From the cell containing the given text, extract its center point as (x, y) coordinate. 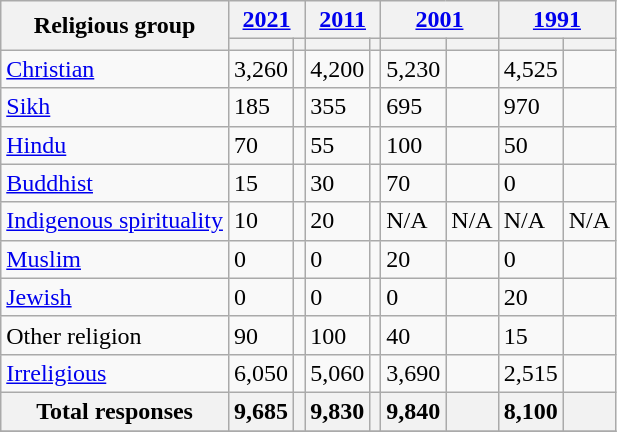
355 (338, 107)
5,230 (414, 69)
Indigenous spirituality (115, 221)
9,685 (260, 411)
2021 (266, 20)
Muslim (115, 259)
Buddhist (115, 183)
30 (338, 183)
55 (338, 145)
2,515 (530, 373)
6,050 (260, 373)
Christian (115, 69)
Total responses (115, 411)
5,060 (338, 373)
4,525 (530, 69)
Jewish (115, 297)
8,100 (530, 411)
Irreligious (115, 373)
185 (260, 107)
2001 (440, 20)
2011 (343, 20)
Other religion (115, 335)
3,260 (260, 69)
1991 (556, 20)
4,200 (338, 69)
10 (260, 221)
9,830 (338, 411)
90 (260, 335)
40 (414, 335)
695 (414, 107)
3,690 (414, 373)
9,840 (414, 411)
Sikh (115, 107)
970 (530, 107)
Religious group (115, 26)
50 (530, 145)
Hindu (115, 145)
